From the cell containing the given text, extract its center point as (X, Y) coordinate. 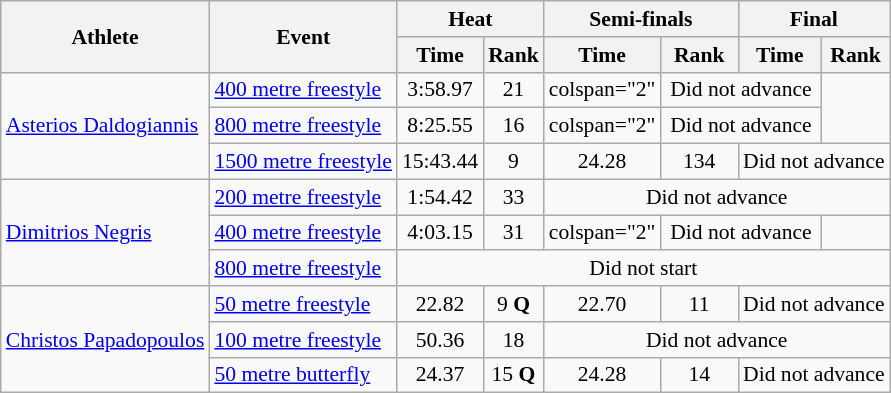
200 metre freestyle (303, 197)
11 (699, 304)
50 metre butterfly (303, 375)
Did not start (644, 269)
1:54.42 (440, 197)
3:58.97 (440, 90)
100 metre freestyle (303, 340)
21 (514, 90)
Semi-finals (641, 19)
16 (514, 126)
Athlete (106, 36)
Event (303, 36)
22.70 (602, 304)
50.36 (440, 340)
Asterios Daldogiannis (106, 126)
Dimitrios Negris (106, 232)
22.82 (440, 304)
24.37 (440, 375)
15 Q (514, 375)
14 (699, 375)
50 metre freestyle (303, 304)
1500 metre freestyle (303, 162)
134 (699, 162)
8:25.55 (440, 126)
4:03.15 (440, 233)
9 (514, 162)
18 (514, 340)
15:43.44 (440, 162)
Heat (470, 19)
Final (814, 19)
9 Q (514, 304)
31 (514, 233)
33 (514, 197)
Christos Papadopoulos (106, 340)
